Scan for the cell matching the given text and deliver its [X, Y] coordinate at center. 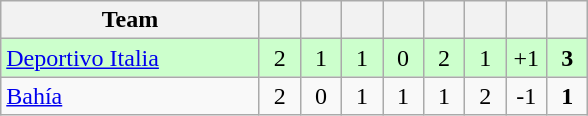
Bahía [130, 96]
-1 [526, 96]
3 [568, 58]
+1 [526, 58]
Deportivo Italia [130, 58]
Team [130, 20]
